Locate the cell with the specified text and output its [x, y] center coordinate. 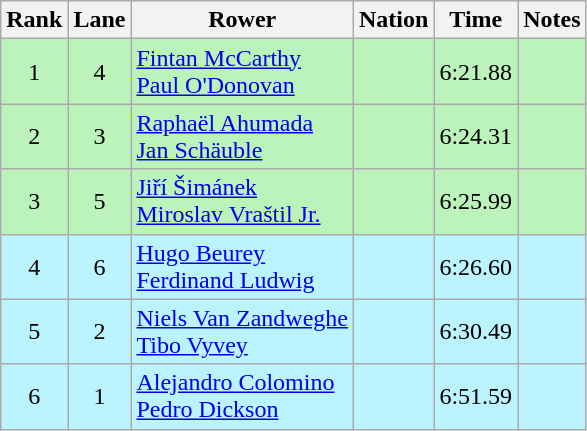
6:25.99 [476, 202]
Alejandro ColominoPedro Dickson [242, 396]
Rower [242, 20]
Niels Van ZandwegheTibo Vyvey [242, 332]
6:24.31 [476, 136]
6:26.60 [476, 266]
Raphaël AhumadaJan Schäuble [242, 136]
Fintan McCarthyPaul O'Donovan [242, 72]
Jiří ŠimánekMiroslav Vraštil Jr. [242, 202]
6:21.88 [476, 72]
Notes [552, 20]
Lane [100, 20]
Nation [393, 20]
6:30.49 [476, 332]
Rank [34, 20]
6:51.59 [476, 396]
Time [476, 20]
Hugo BeureyFerdinand Ludwig [242, 266]
